Identify which cell holds the provided text, then report its (x, y) central coordinate. 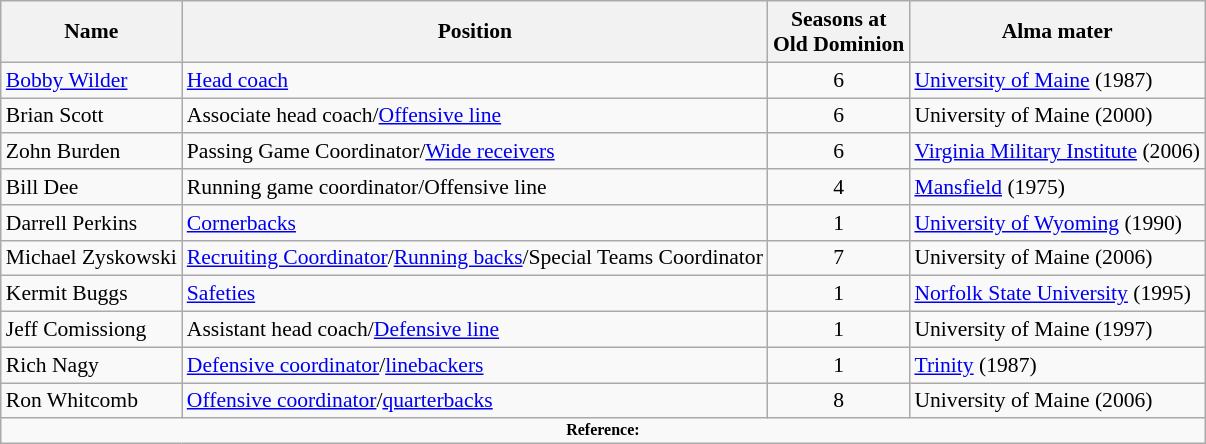
Cornerbacks (475, 223)
Recruiting Coordinator/Running backs/Special Teams Coordinator (475, 258)
Zohn Burden (92, 152)
Name (92, 32)
Darrell Perkins (92, 223)
Brian Scott (92, 116)
Norfolk State University (1995) (1057, 294)
University of Maine (2000) (1057, 116)
Ron Whitcomb (92, 401)
Defensive coordinator/linebackers (475, 365)
Safeties (475, 294)
Passing Game Coordinator/Wide receivers (475, 152)
Offensive coordinator/quarterbacks (475, 401)
Reference: (603, 431)
University of Maine (1997) (1057, 330)
Virginia Military Institute (2006) (1057, 152)
8 (838, 401)
Running game coordinator/Offensive line (475, 187)
Mansfield (1975) (1057, 187)
Seasons atOld Dominion (838, 32)
7 (838, 258)
Jeff Comissiong (92, 330)
Alma mater (1057, 32)
Trinity (1987) (1057, 365)
Position (475, 32)
Rich Nagy (92, 365)
Bobby Wilder (92, 80)
University of Maine (1987) (1057, 80)
4 (838, 187)
University of Wyoming (1990) (1057, 223)
Associate head coach/Offensive line (475, 116)
Kermit Buggs (92, 294)
Assistant head coach/Defensive line (475, 330)
Michael Zyskowski (92, 258)
Bill Dee (92, 187)
Head coach (475, 80)
